Locate the cell with the specified text and output its (X, Y) center coordinate. 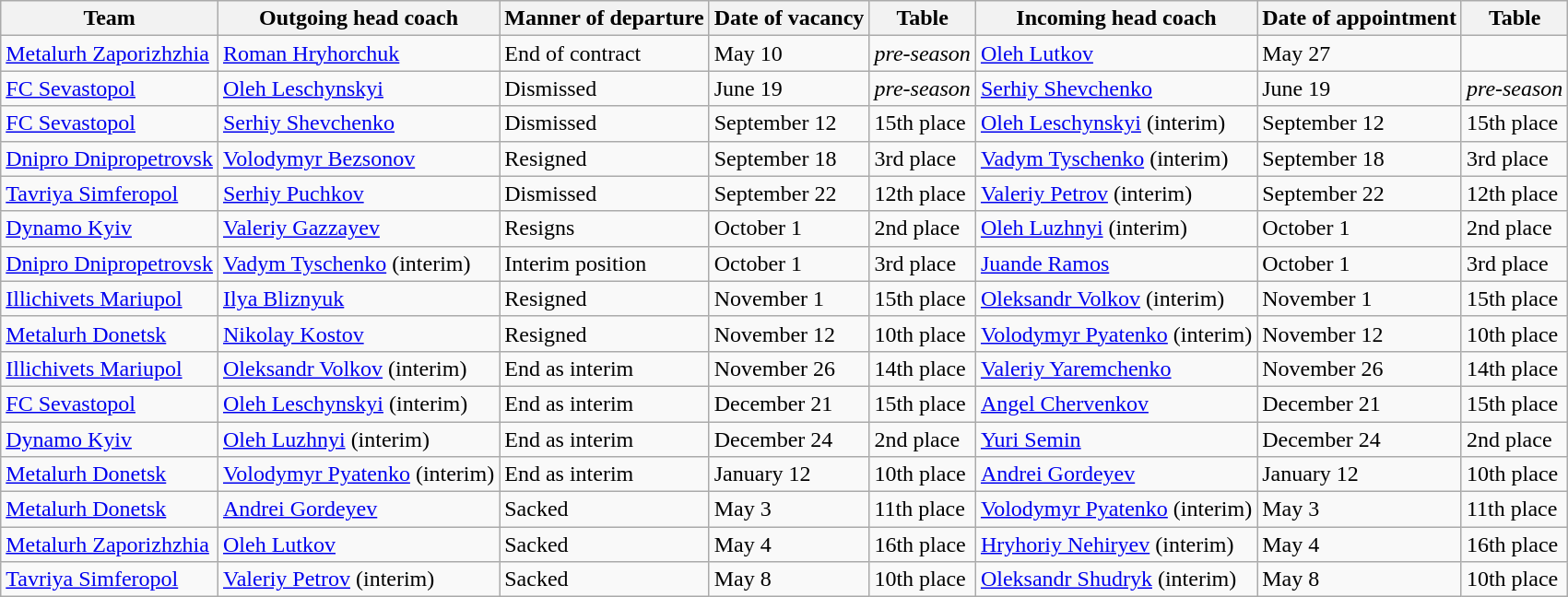
Ilya Bliznyuk (358, 298)
Roman Hryhorchuk (358, 53)
Yuri Semin (1115, 439)
Team (110, 18)
May 27 (1360, 53)
Hryhoriy Nehiryev (interim) (1115, 544)
Interim position (605, 263)
Nikolay Kostov (358, 334)
Oleh Leschynskyi (358, 88)
Resigns (605, 228)
Oleksandr Shudryk (interim) (1115, 579)
Angel Chervenkov (1115, 404)
Manner of departure (605, 18)
May 10 (789, 53)
End of contract (605, 53)
Juande Ramos (1115, 263)
Outgoing head coach (358, 18)
Valeriy Yaremchenko (1115, 369)
Date of appointment (1360, 18)
Valeriy Gazzayev (358, 228)
Date of vacancy (789, 18)
Incoming head coach (1115, 18)
Volodymyr Bezsonov (358, 158)
Serhiy Puchkov (358, 193)
